Locate the cell with the specified text and output its (x, y) center coordinate. 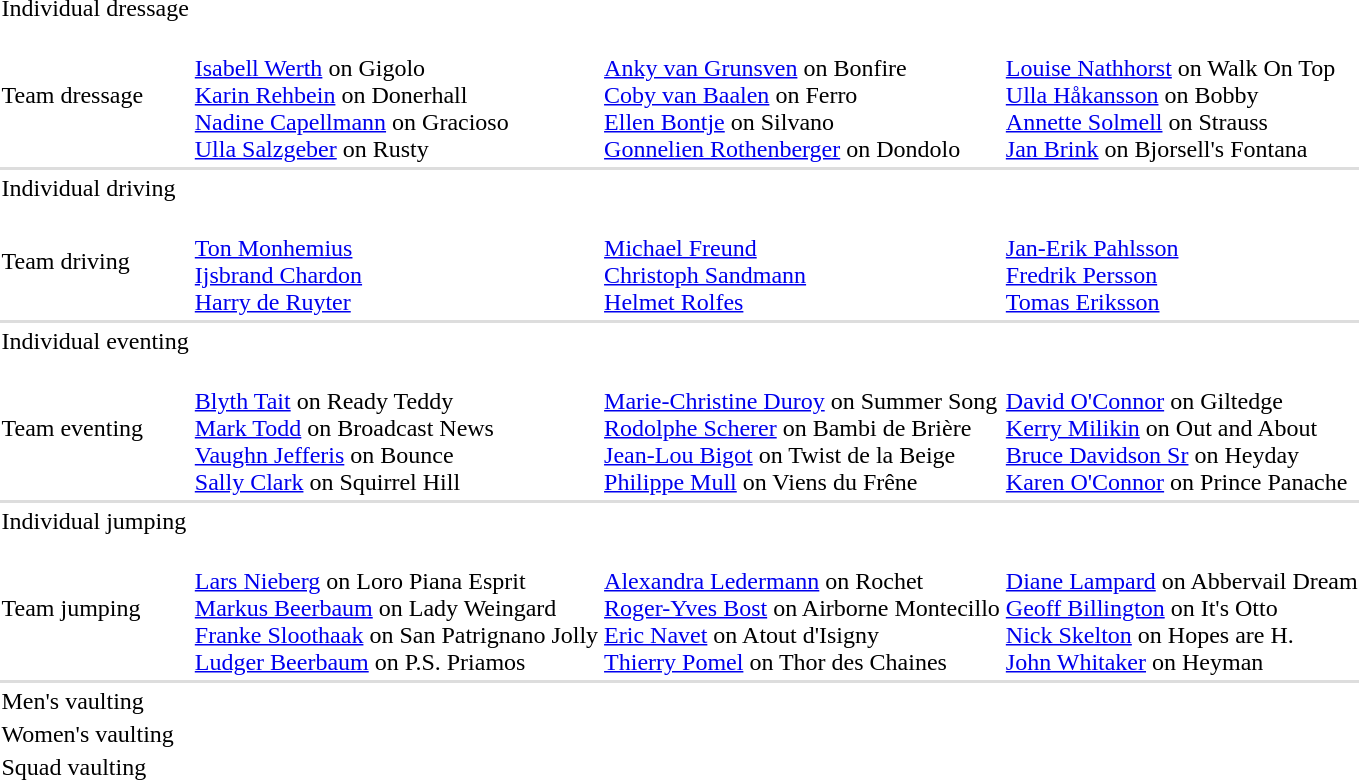
Michael FreundChristoph SandmannHelmet Rolfes (802, 262)
David O'Connor on GiltedgeKerry Milikin on Out and AboutBruce Davidson Sr on HeydayKaren O'Connor on Prince Panache (1182, 428)
Team jumping (95, 608)
Lars Nieberg on Loro Piana EspritMarkus Beerbaum on Lady WeingardFranke Sloothaak on San Patrignano JollyLudger Beerbaum on P.S. Priamos (396, 608)
Isabell Werth on GigoloKarin Rehbein on DonerhallNadine Capellmann on GraciosoUlla Salzgeber on Rusty (396, 95)
Team driving (95, 262)
Louise Nathhorst on Walk On TopUlla Håkansson on BobbyAnnette Solmell on StraussJan Brink on Bjorsell's Fontana (1182, 95)
Jan-Erik PahlssonFredrik PerssonTomas Eriksson (1182, 262)
Ton MonhemiusIjsbrand ChardonHarry de Ruyter (396, 262)
Individual jumping (95, 521)
Women's vaulting (95, 734)
Men's vaulting (95, 701)
Blyth Tait on Ready TeddyMark Todd on Broadcast NewsVaughn Jefferis on BounceSally Clark on Squirrel Hill (396, 428)
Individual eventing (95, 341)
Individual driving (95, 188)
Alexandra Ledermann on RochetRoger-Yves Bost on Airborne MontecilloEric Navet on Atout d'IsignyThierry Pomel on Thor des Chaines (802, 608)
Diane Lampard on Abbervail DreamGeoff Billington on It's OttoNick Skelton on Hopes are H.John Whitaker on Heyman (1182, 608)
Marie-Christine Duroy on Summer SongRodolphe Scherer on Bambi de BrièreJean-Lou Bigot on Twist de la BeigePhilippe Mull on Viens du Frêne (802, 428)
Team dressage (95, 95)
Anky van Grunsven on BonfireCoby van Baalen on FerroEllen Bontje on SilvanoGonnelien Rothenberger on Dondolo (802, 95)
Team eventing (95, 428)
